Scan for the cell matching the given text and deliver its [x, y] coordinate at center. 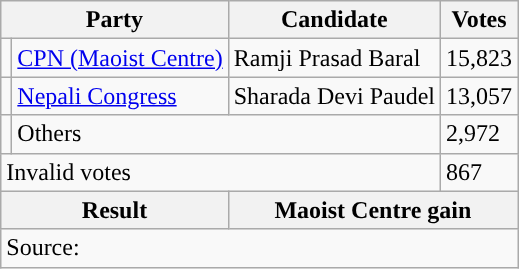
CPN (Maoist Centre) [120, 58]
Candidate [334, 20]
867 [480, 172]
Invalid votes [221, 172]
Ramji Prasad Baral [334, 58]
Sharada Devi Paudel [334, 96]
Result [114, 210]
Nepali Congress [120, 96]
Votes [480, 20]
Party [114, 20]
Maoist Centre gain [372, 210]
Others [226, 134]
2,972 [480, 134]
Source: [260, 248]
15,823 [480, 58]
13,057 [480, 96]
